Output the (X, Y) coordinate of the center of the cell containing the given text.  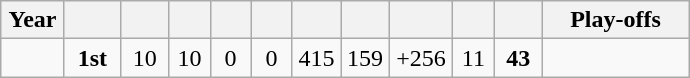
415 (316, 58)
Year (33, 20)
43 (518, 58)
1st (92, 58)
Play-offs (615, 20)
159 (366, 58)
+256 (421, 58)
11 (474, 58)
